Determine the [X, Y] coordinate at the center of the cell enclosing the given text.  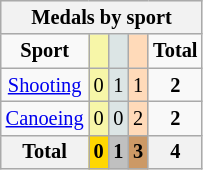
Sport [45, 51]
Medals by sport [102, 17]
4 [175, 152]
Canoeing [45, 118]
Shooting [45, 85]
3 [138, 152]
